Determine the [x, y] coordinate at the center of the cell enclosing the given text.  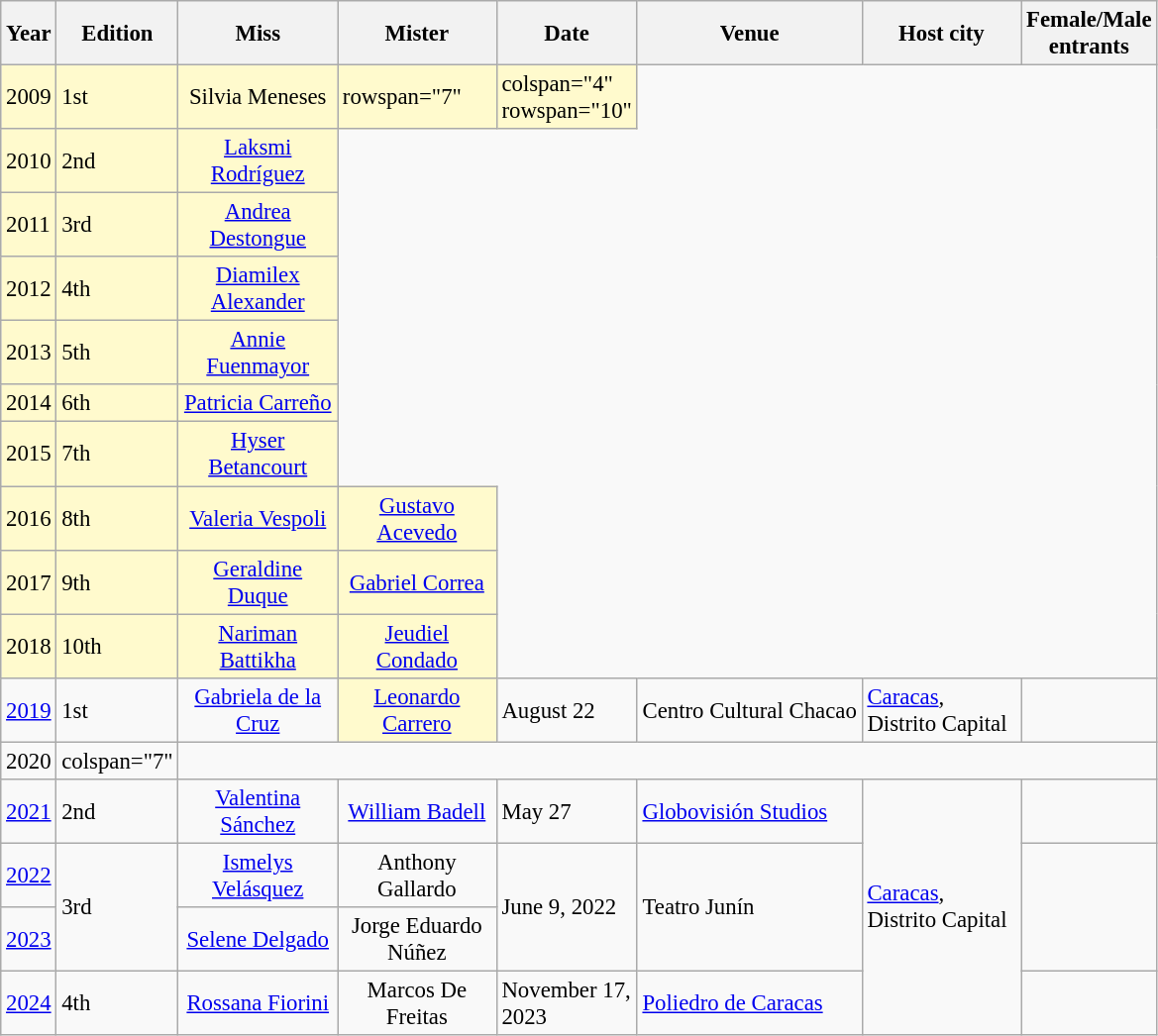
Nariman Battikha [258, 646]
Jeudiel Condado [418, 646]
2021 [29, 812]
May 27 [567, 812]
2024 [29, 1002]
Female/Male entrants [1090, 34]
2010 [29, 160]
Leonardo Carrero [418, 709]
Mister [418, 34]
2017 [29, 582]
Poliedro de Caracas [749, 1002]
2016 [29, 519]
Hyser Betancourt [258, 454]
Andrea Destongue [258, 226]
Selene Delgado [258, 939]
Ismelys Velásquez [258, 876]
Laksmi Rodríguez [258, 160]
Miss [258, 34]
November 17, 2023 [567, 1002]
William Badell [418, 812]
Anthony Gallardo [418, 876]
Patricia Carreño [258, 403]
2015 [29, 454]
5th [117, 353]
2012 [29, 289]
8th [117, 519]
2009 [29, 97]
Centro Cultural Chacao [749, 709]
August 22 [567, 709]
Edition [117, 34]
rowspan="7" [418, 97]
Jorge Eduardo Núñez [418, 939]
Year [29, 34]
2011 [29, 226]
Valentina Sánchez [258, 812]
2014 [29, 403]
9th [117, 582]
Geraldine Duque [258, 582]
colspan="7" [117, 761]
6th [117, 403]
2022 [29, 876]
Gabriel Correa [418, 582]
Silvia Meneses [258, 97]
10th [117, 646]
Diamilex Alexander [258, 289]
Venue [749, 34]
Annie Fuenmayor [258, 353]
Valeria Vespoli [258, 519]
Teatro Junín [749, 907]
Gustavo Acevedo [418, 519]
colspan="4" rowspan="10" [567, 97]
2013 [29, 353]
7th [117, 454]
2019 [29, 709]
2020 [29, 761]
Rossana Fiorini [258, 1002]
Marcos De Freitas [418, 1002]
Host city [941, 34]
Gabriela de la Cruz [258, 709]
June 9, 2022 [567, 907]
Date [567, 34]
2018 [29, 646]
2023 [29, 939]
Globovisión Studios [749, 812]
